Identify which cell holds the provided text, then report its [X, Y] central coordinate. 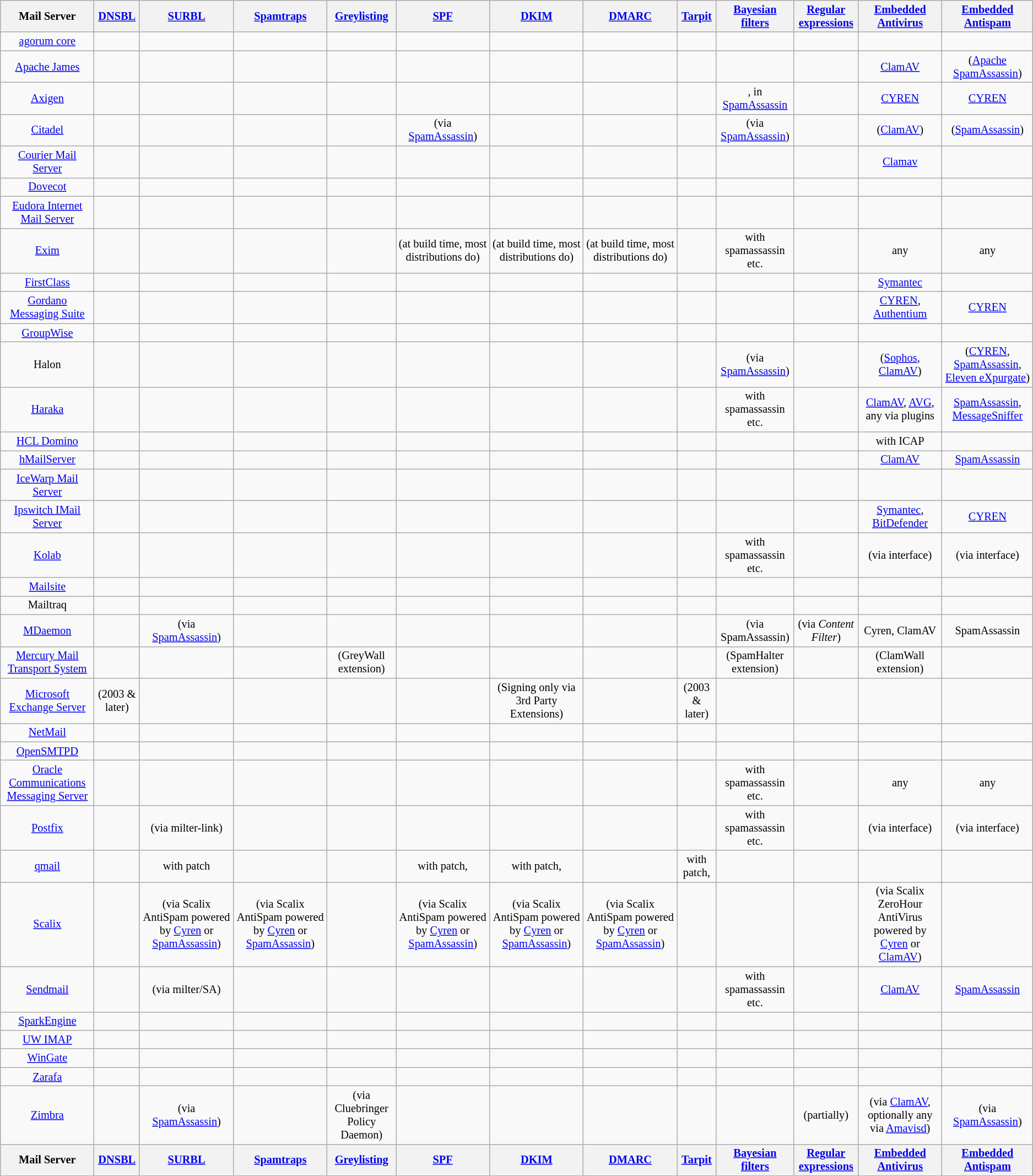
Kolab [47, 555]
Sendmail [47, 989]
CYREN, Authentium [900, 308]
SparkEngine [47, 1021]
with ICAP [900, 441]
Scalix [47, 924]
OpenSMTPD [47, 751]
Axigen [47, 98]
(SpamAssassin) [987, 130]
Dovecot [47, 187]
SpamAssassin, MessageSniffer [987, 409]
ClamAV, AVG, any via plugins [900, 409]
(via Cluebringer Policy Daemon) [361, 1115]
WinGate [47, 1058]
Mailsite [47, 587]
(SpamHalter extension) [755, 662]
(via ClamAV, optionally any via Amavisd) [900, 1115]
Symantec [900, 282]
, in SpamAssassin [755, 98]
(ClamAV) [900, 130]
agorum core [47, 41]
(via milter-link) [186, 828]
IceWarp Mail Server [47, 485]
hMailServer [47, 460]
(partially) [826, 1115]
Zarafa [47, 1077]
(Signing only via 3rd Party Extensions) [537, 700]
(GreyWall extension) [361, 662]
GroupWise [47, 333]
Exim [47, 251]
Zimbra [47, 1115]
HCL Domino [47, 441]
Eudora Internet Mail Server [47, 212]
Haraka [47, 409]
Postfix [47, 828]
(Apache SpamAssassin) [987, 67]
UW IMAP [47, 1039]
NetMail [47, 732]
(ClamWall extension) [900, 662]
Microsoft Exchange Server [47, 700]
Symantec, BitDefender [900, 516]
(CYREN, SpamAssassin, Eleven eXpurgate) [987, 364]
Oracle Communications Messaging Server [47, 783]
(via Content Filter) [826, 630]
qmail [47, 866]
(Sophos, ClamAV) [900, 364]
Mailtraq [47, 605]
Mercury Mail Transport System [47, 662]
(via Scalix ZeroHour AntiVirus powered by Cyren or ClamAV) [900, 924]
Courier Mail Server [47, 162]
(via milter/SA) [186, 989]
Apache James [47, 67]
Gordano Messaging Suite [47, 308]
with patch [186, 866]
FirstClass [47, 282]
Halon [47, 364]
Citadel [47, 130]
Clamav [900, 162]
Ipswitch IMail Server [47, 516]
Cyren, ClamAV [900, 630]
MDaemon [47, 630]
